Provide the (x, y) coordinate of the cell's center where the given text is located.  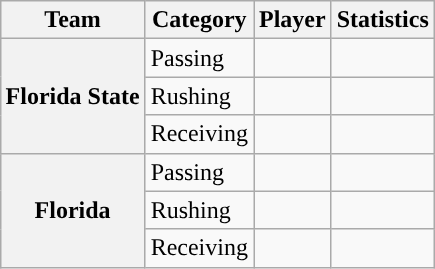
Florida (72, 210)
Player (293, 20)
Category (199, 20)
Statistics (382, 20)
Florida State (72, 96)
Team (72, 20)
